Provide the [X, Y] coordinate of the cell's center where the given text is located.  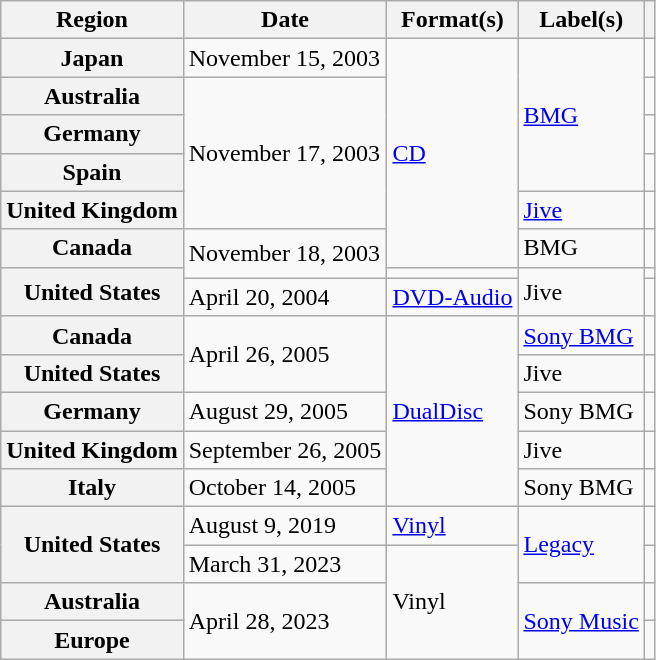
November 15, 2003 [285, 58]
August 29, 2005 [285, 411]
Legacy [581, 545]
Japan [92, 58]
April 26, 2005 [285, 354]
Region [92, 20]
April 28, 2023 [285, 621]
November 17, 2003 [285, 153]
April 20, 2004 [285, 297]
Italy [92, 488]
Date [285, 20]
November 18, 2003 [285, 254]
CD [452, 153]
Sony Music [581, 621]
Format(s) [452, 20]
Label(s) [581, 20]
DualDisc [452, 411]
Europe [92, 640]
September 26, 2005 [285, 449]
DVD-Audio [452, 297]
October 14, 2005 [285, 488]
August 9, 2019 [285, 526]
March 31, 2023 [285, 564]
Spain [92, 172]
